Extract the (x, y) coordinate from the center of the cell holding the provided text.  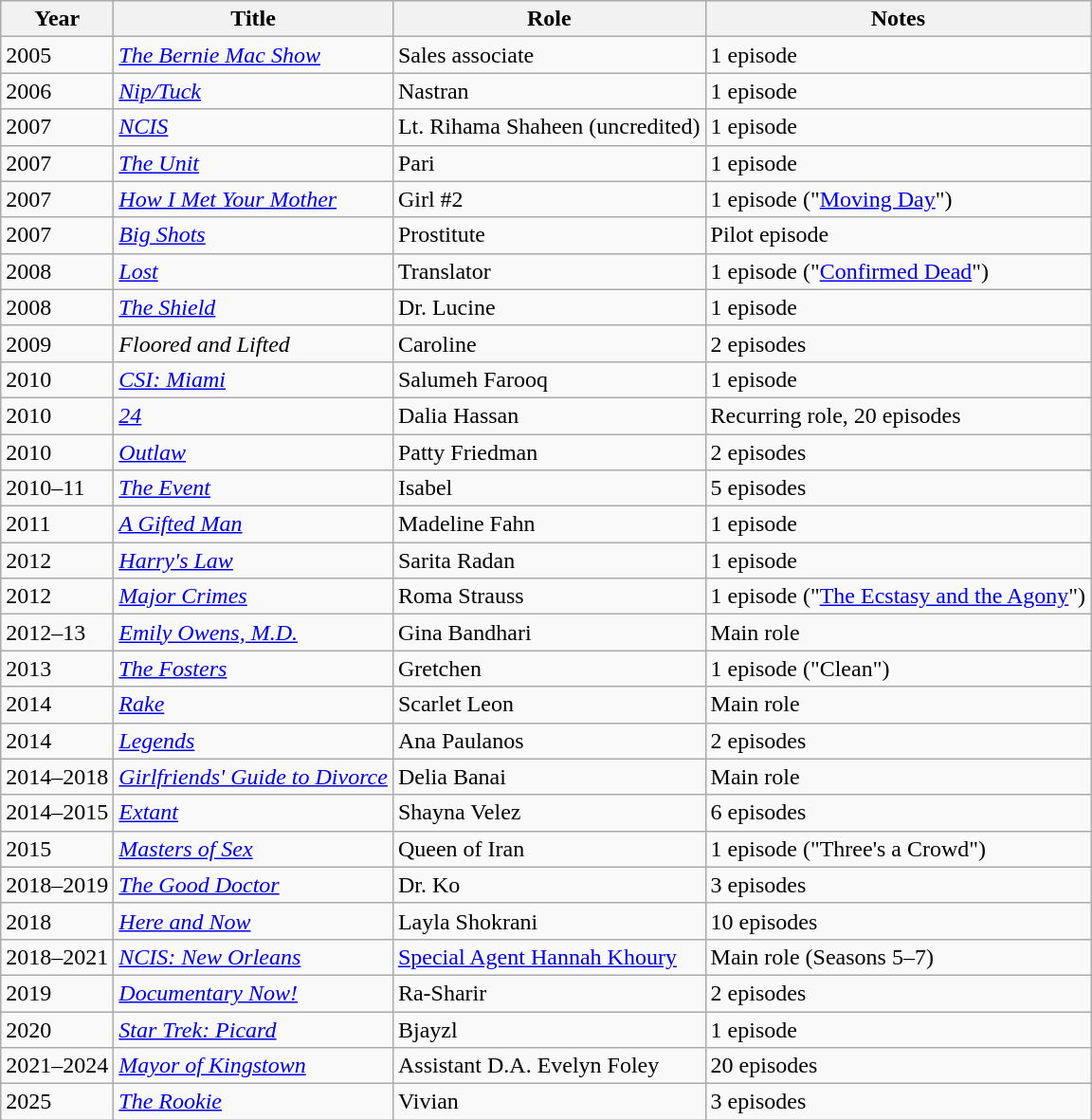
Big Shots (254, 235)
Rake (254, 705)
Documentary Now! (254, 993)
The Event (254, 488)
Translator (549, 271)
Sales associate (549, 55)
1 episode ("Three's a Crowd") (899, 849)
2018–2021 (57, 957)
2009 (57, 343)
Queen of Iran (549, 849)
Gretchen (549, 669)
Bjayzl (549, 1029)
Emily Owens, M.D. (254, 633)
Recurring role, 20 episodes (899, 415)
Dr. Lucine (549, 307)
Girlfriends' Guide to Divorce (254, 777)
Mayor of Kingstown (254, 1066)
Notes (899, 19)
2010–11 (57, 488)
6 episodes (899, 813)
Pilot episode (899, 235)
Lt. Rihama Shaheen (uncredited) (549, 127)
Scarlet Leon (549, 705)
NCIS: New Orleans (254, 957)
20 episodes (899, 1066)
Role (549, 19)
Shayna Velez (549, 813)
2012–13 (57, 633)
Prostitute (549, 235)
Roma Strauss (549, 597)
How I Met Your Mother (254, 199)
2011 (57, 524)
Isabel (549, 488)
Outlaw (254, 452)
Patty Friedman (549, 452)
The Fosters (254, 669)
2005 (57, 55)
Gina Bandhari (549, 633)
2018 (57, 921)
Nastran (549, 91)
Dalia Hassan (549, 415)
2019 (57, 993)
Main role (Seasons 5–7) (899, 957)
2014–2015 (57, 813)
Layla Shokrani (549, 921)
2015 (57, 849)
The Unit (254, 163)
1 episode ("The Ecstasy and the Agony") (899, 597)
Harry's Law (254, 560)
Ana Paulanos (549, 741)
1 episode ("Confirmed Dead") (899, 271)
The Bernie Mac Show (254, 55)
2018–2019 (57, 885)
Madeline Fahn (549, 524)
Title (254, 19)
Star Trek: Picard (254, 1029)
A Gifted Man (254, 524)
2013 (57, 669)
Masters of Sex (254, 849)
Major Crimes (254, 597)
2025 (57, 1102)
Pari (549, 163)
Nip/Tuck (254, 91)
Girl #2 (549, 199)
Lost (254, 271)
Dr. Ko (549, 885)
Here and Now (254, 921)
Salumeh Farooq (549, 379)
10 episodes (899, 921)
Legends (254, 741)
24 (254, 415)
Delia Banai (549, 777)
Sarita Radan (549, 560)
Ra-Sharir (549, 993)
CSI: Miami (254, 379)
Extant (254, 813)
The Good Doctor (254, 885)
2014–2018 (57, 777)
Caroline (549, 343)
2020 (57, 1029)
The Rookie (254, 1102)
Floored and Lifted (254, 343)
1 episode ("Moving Day") (899, 199)
The Shield (254, 307)
2021–2024 (57, 1066)
Vivian (549, 1102)
Assistant D.A. Evelyn Foley (549, 1066)
5 episodes (899, 488)
Year (57, 19)
Special Agent Hannah Khoury (549, 957)
1 episode ("Clean") (899, 669)
NCIS (254, 127)
2006 (57, 91)
